Provide the [x, y] coordinate of the cell's center where the given text is located.  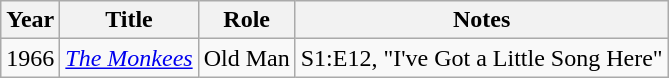
Notes [482, 20]
1966 [30, 58]
The Monkees [129, 58]
Year [30, 20]
S1:E12, "I've Got a Little Song Here" [482, 58]
Role [246, 20]
Title [129, 20]
Old Man [246, 58]
